Detect which cell encompasses the target text, then output its (x, y) center coordinate. 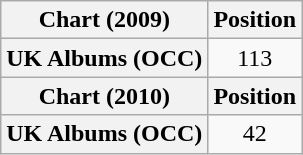
Chart (2009) (104, 20)
Chart (2010) (104, 96)
113 (255, 58)
42 (255, 134)
